Detect which cell encompasses the target text, then output its (x, y) center coordinate. 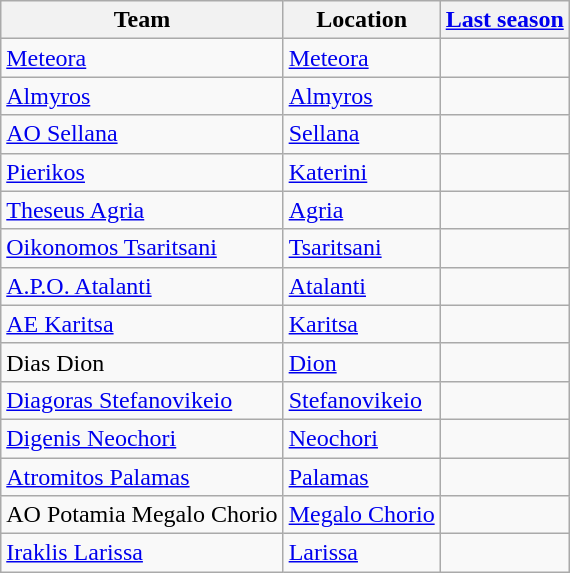
Dias Dion (142, 362)
Karitsa (362, 324)
Theseus Agria (142, 210)
Atalanti (362, 286)
Katerini (362, 172)
Tsaritsani (362, 248)
Megalo Chorio (362, 515)
Team (142, 20)
Stefanovikeio (362, 400)
Dion (362, 362)
Last season (504, 20)
Sellana (362, 134)
Pierikos (142, 172)
Location (362, 20)
Digenis Neochori (142, 438)
Oikonomos Tsaritsani (142, 248)
AO Sellana (142, 134)
AE Karitsa (142, 324)
Neochori (362, 438)
Palamas (362, 477)
Agria (362, 210)
Larissa (362, 553)
Diagoras Stefanovikeio (142, 400)
A.P.O. Atalanti (142, 286)
Iraklis Larissa (142, 553)
Atromitos Palamas (142, 477)
AO Potamia Megalo Chorio (142, 515)
